Locate the cell with the specified text and output its (x, y) center coordinate. 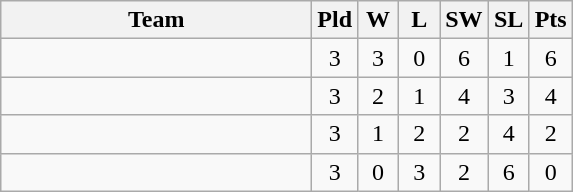
L (420, 20)
Pld (335, 20)
SW (464, 20)
SL (508, 20)
Team (156, 20)
Pts (550, 20)
W (378, 20)
